Search for the cell housing the specified text and yield its [x, y] center coordinate. 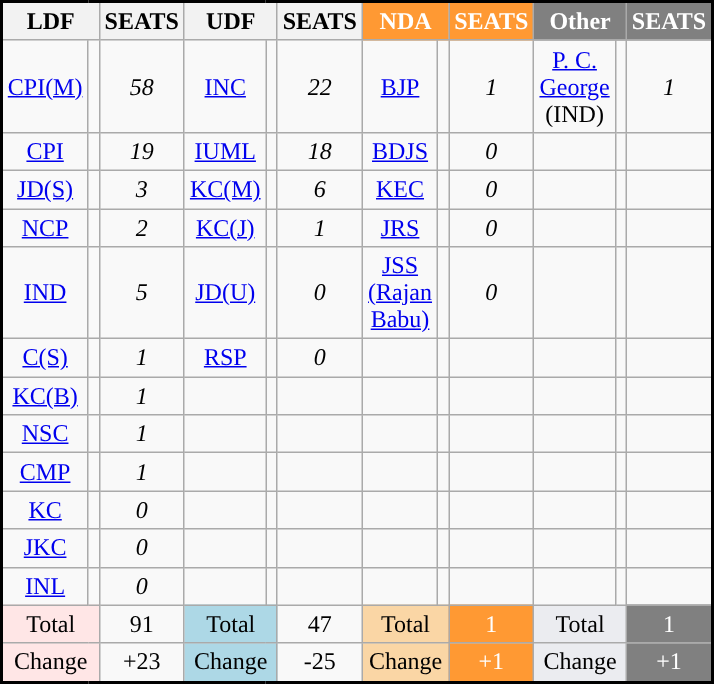
91 [142, 624]
-25 [320, 662]
NSC [45, 434]
JD(S) [45, 189]
KC [45, 510]
INC [225, 86]
NDA [406, 22]
6 [320, 189]
19 [142, 151]
JD(U) [225, 293]
KC(J) [225, 227]
22 [320, 86]
CPI [45, 151]
C(S) [45, 358]
CMP [45, 472]
5 [142, 293]
47 [320, 624]
IND [45, 293]
BDJS [400, 151]
58 [142, 86]
IUML [225, 151]
KC(B) [45, 396]
P. C. George (IND) [574, 86]
JRS [400, 227]
RSP [225, 358]
Other [580, 22]
LDF [51, 22]
BJP [400, 86]
CPI(M) [45, 86]
NCP [45, 227]
+23 [142, 662]
INL [45, 586]
JSS (Rajan Babu) [400, 293]
3 [142, 189]
KC(M) [225, 189]
18 [320, 151]
JKC [45, 548]
2 [142, 227]
UDF [230, 22]
KEC [400, 189]
